Search for the cell housing the specified text and yield its [x, y] center coordinate. 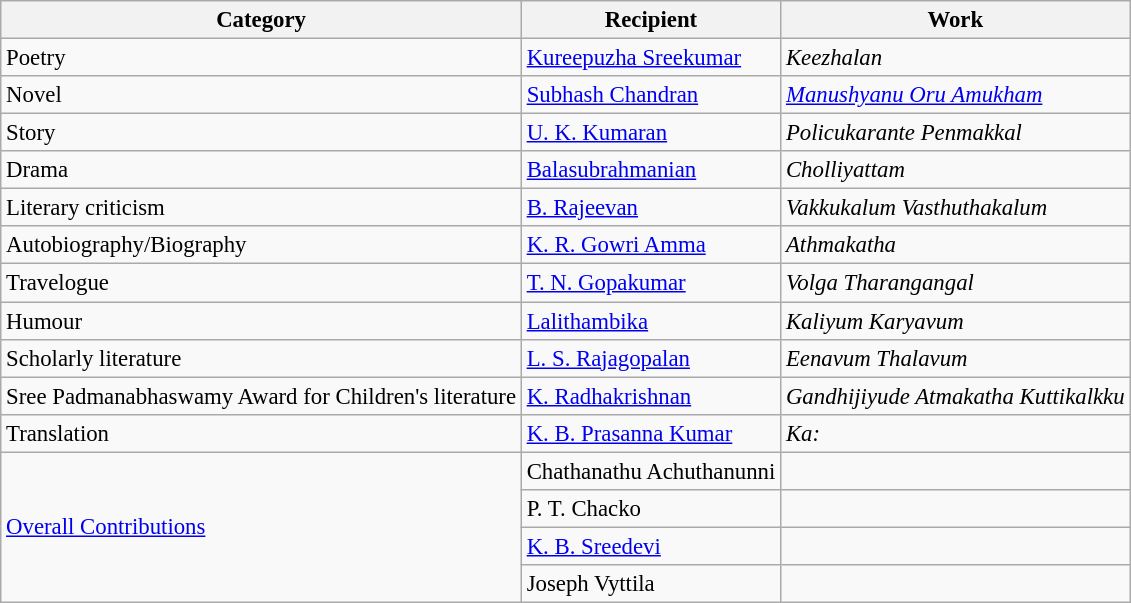
Chathanathu Achuthanunni [650, 471]
Keezhalan [956, 58]
Policukarante Penmakkal [956, 133]
Joseph Vyttila [650, 584]
Cholliyattam [956, 170]
Scholarly literature [262, 358]
Translation [262, 433]
Subhash Chandran [650, 95]
Eenavum Thalavum [956, 358]
Volga Tharangangal [956, 283]
Autobiography/Biography [262, 245]
Work [956, 20]
K. R. Gowri Amma [650, 245]
K. Radhakrishnan [650, 396]
Travelogue [262, 283]
Recipient [650, 20]
Humour [262, 321]
Kaliyum Karyavum [956, 321]
L. S. Rajagopalan [650, 358]
K. B. Sreedevi [650, 546]
Gandhijiyude Atmakatha Kuttikalkku [956, 396]
Story [262, 133]
Balasubrahmanian [650, 170]
Poetry [262, 58]
B. Rajeevan [650, 208]
K. B. Prasanna Kumar [650, 433]
Drama [262, 170]
P. T. Chacko [650, 509]
Ka: [956, 433]
Sree Padmanabhaswamy Award for Children's literature [262, 396]
U. K. Kumaran [650, 133]
Overall Contributions [262, 527]
Athmakatha [956, 245]
Novel [262, 95]
Vakkukalum Vasthuthakalum [956, 208]
Lalithambika [650, 321]
Literary criticism [262, 208]
T. N. Gopakumar [650, 283]
Manushyanu Oru Amukham [956, 95]
Category [262, 20]
Kureepuzha Sreekumar [650, 58]
